Extract the [X, Y] coordinate from the center of the cell holding the provided text.  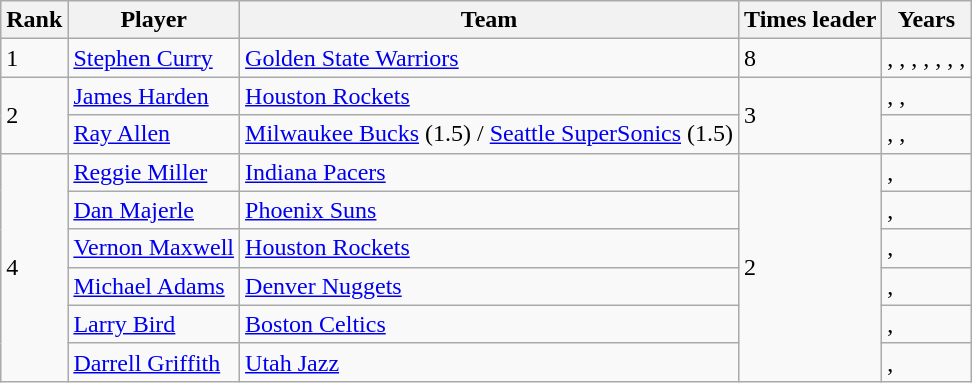
Ray Allen [154, 134]
8 [810, 58]
Years [926, 20]
Rank [34, 20]
Golden State Warriors [490, 58]
Milwaukee Bucks (1.5) / Seattle SuperSonics (1.5) [490, 134]
Larry Bird [154, 324]
Darrell Griffith [154, 362]
Dan Majerle [154, 210]
1 [34, 58]
Michael Adams [154, 286]
Boston Celtics [490, 324]
, , , , , , , [926, 58]
Times leader [810, 20]
Team [490, 20]
Player [154, 20]
Stephen Curry [154, 58]
Indiana Pacers [490, 172]
Reggie Miller [154, 172]
Denver Nuggets [490, 286]
4 [34, 267]
Phoenix Suns [490, 210]
James Harden [154, 96]
3 [810, 115]
Utah Jazz [490, 362]
Vernon Maxwell [154, 248]
